From the cell containing the given text, extract its center point as [x, y] coordinate. 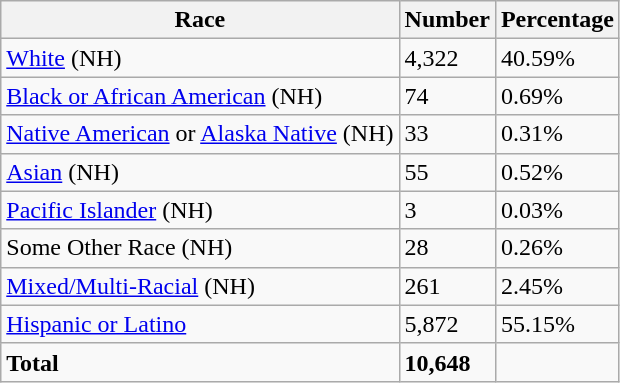
Pacific Islander (NH) [200, 210]
4,322 [447, 58]
0.52% [557, 172]
Black or African American (NH) [200, 96]
White (NH) [200, 58]
Some Other Race (NH) [200, 248]
Mixed/Multi-Racial (NH) [200, 286]
0.26% [557, 248]
55 [447, 172]
28 [447, 248]
0.31% [557, 134]
0.03% [557, 210]
74 [447, 96]
2.45% [557, 286]
5,872 [447, 324]
Asian (NH) [200, 172]
40.59% [557, 58]
Native American or Alaska Native (NH) [200, 134]
55.15% [557, 324]
0.69% [557, 96]
33 [447, 134]
Number [447, 20]
Percentage [557, 20]
3 [447, 210]
261 [447, 286]
Total [200, 362]
Race [200, 20]
Hispanic or Latino [200, 324]
10,648 [447, 362]
